Scan for the cell matching the given text and deliver its [x, y] coordinate at center. 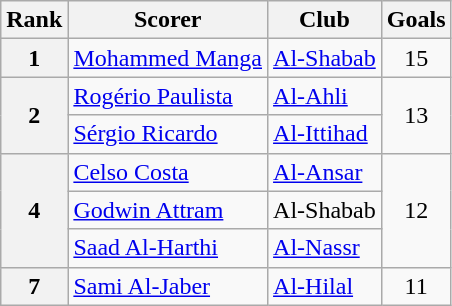
Scorer [168, 20]
Al-Ansar [325, 172]
12 [416, 210]
Mohammed Manga [168, 58]
Rogério Paulista [168, 96]
Sami Al-Jaber [168, 286]
Al-Ittihad [325, 134]
Al-Ahli [325, 96]
Goals [416, 20]
15 [416, 58]
13 [416, 115]
Al-Nassr [325, 248]
Celso Costa [168, 172]
Club [325, 20]
Sérgio Ricardo [168, 134]
4 [34, 210]
2 [34, 115]
7 [34, 286]
Saad Al-Harthi [168, 248]
Godwin Attram [168, 210]
11 [416, 286]
Al-Hilal [325, 286]
Rank [34, 20]
1 [34, 58]
